For the text-containing cell, return its midpoint in (x, y) coordinate format. 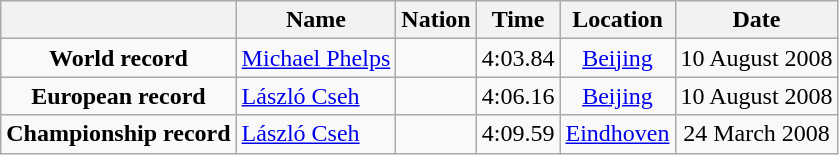
Championship record (118, 134)
European record (118, 96)
24 March 2008 (756, 134)
Date (756, 20)
Eindhoven (618, 134)
Location (618, 20)
World record (118, 58)
Time (518, 20)
Nation (436, 20)
4:06.16 (518, 96)
4:03.84 (518, 58)
4:09.59 (518, 134)
Name (316, 20)
Michael Phelps (316, 58)
